Scan for the cell matching the given text and deliver its (X, Y) coordinate at center. 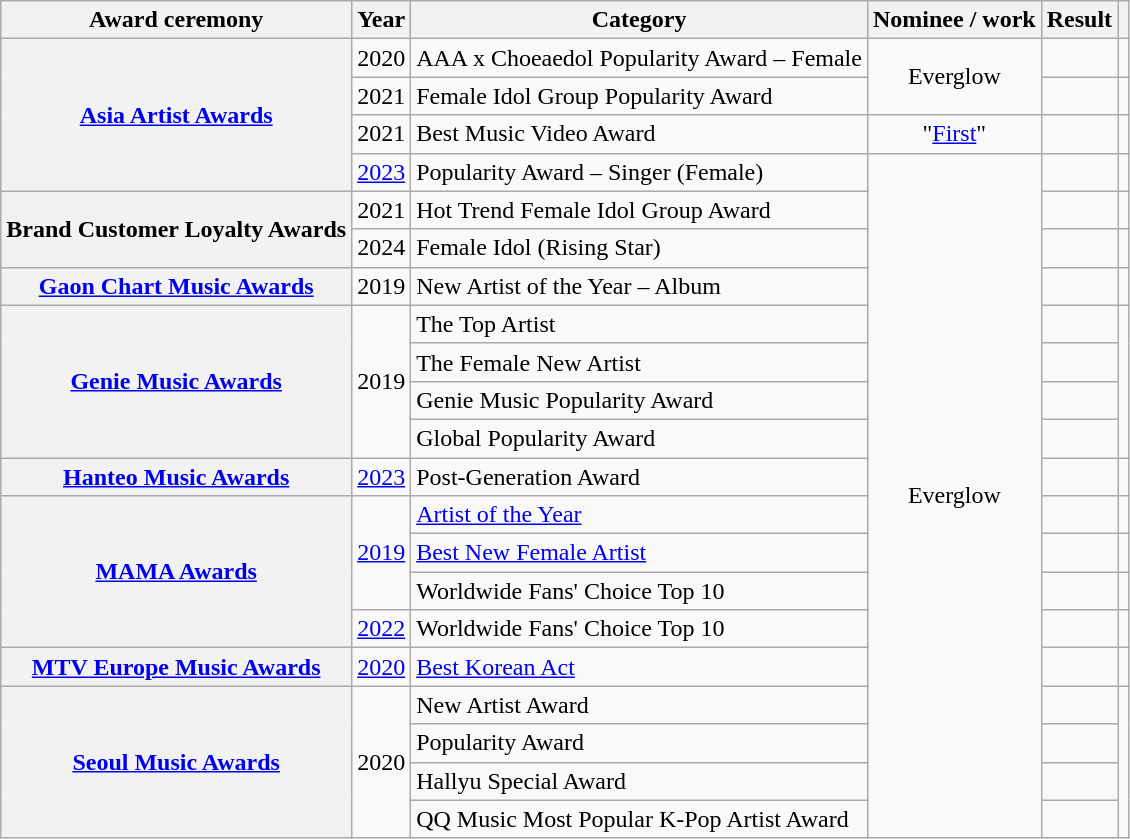
Award ceremony (176, 20)
Female Idol (Rising Star) (640, 248)
New Artist of the Year – Album (640, 286)
Popularity Award – Singer (Female) (640, 172)
The Top Artist (640, 324)
Genie Music Awards (176, 381)
2022 (382, 629)
Category (640, 20)
Gaon Chart Music Awards (176, 286)
Best New Female Artist (640, 553)
Best Korean Act (640, 667)
Year (382, 20)
MTV Europe Music Awards (176, 667)
Global Popularity Award (640, 438)
"First" (954, 134)
Best Music Video Award (640, 134)
Hallyu Special Award (640, 781)
Artist of the Year (640, 515)
MAMA Awards (176, 572)
Post-Generation Award (640, 477)
Female Idol Group Popularity Award (640, 96)
New Artist Award (640, 705)
2024 (382, 248)
Result (1079, 20)
The Female New Artist (640, 362)
Brand Customer Loyalty Awards (176, 229)
AAA x Choeaedol Popularity Award – Female (640, 58)
Asia Artist Awards (176, 115)
Genie Music Popularity Award (640, 400)
Hot Trend Female Idol Group Award (640, 210)
Hanteo Music Awards (176, 477)
Popularity Award (640, 743)
Seoul Music Awards (176, 762)
QQ Music Most Popular K-Pop Artist Award (640, 819)
Nominee / work (954, 20)
